For the text-containing cell, return its midpoint in [x, y] coordinate format. 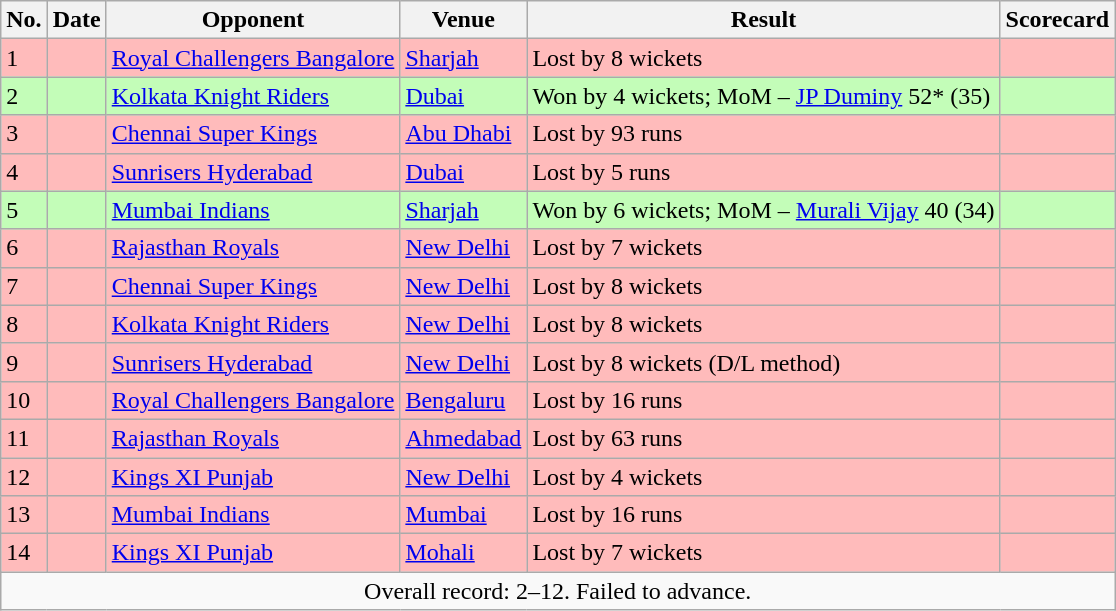
11 [24, 438]
Lost by 93 runs [764, 134]
Bengaluru [464, 400]
Lost by 63 runs [764, 438]
1 [24, 58]
13 [24, 515]
Mumbai [464, 515]
7 [24, 286]
4 [24, 172]
Overall record: 2–12. Failed to advance. [558, 591]
Lost by 4 wickets [764, 477]
14 [24, 553]
Won by 6 wickets; MoM – Murali Vijay 40 (34) [764, 210]
Lost by 5 runs [764, 172]
2 [24, 96]
Ahmedabad [464, 438]
Venue [464, 20]
Lost by 8 wickets (D/L method) [764, 362]
5 [24, 210]
Result [764, 20]
Scorecard [1058, 20]
6 [24, 248]
Abu Dhabi [464, 134]
No. [24, 20]
Won by 4 wickets; MoM – JP Duminy 52* (35) [764, 96]
Opponent [253, 20]
10 [24, 400]
Date [76, 20]
3 [24, 134]
12 [24, 477]
8 [24, 324]
9 [24, 362]
Mohali [464, 553]
